From the cell containing the given text, extract its center point as [X, Y] coordinate. 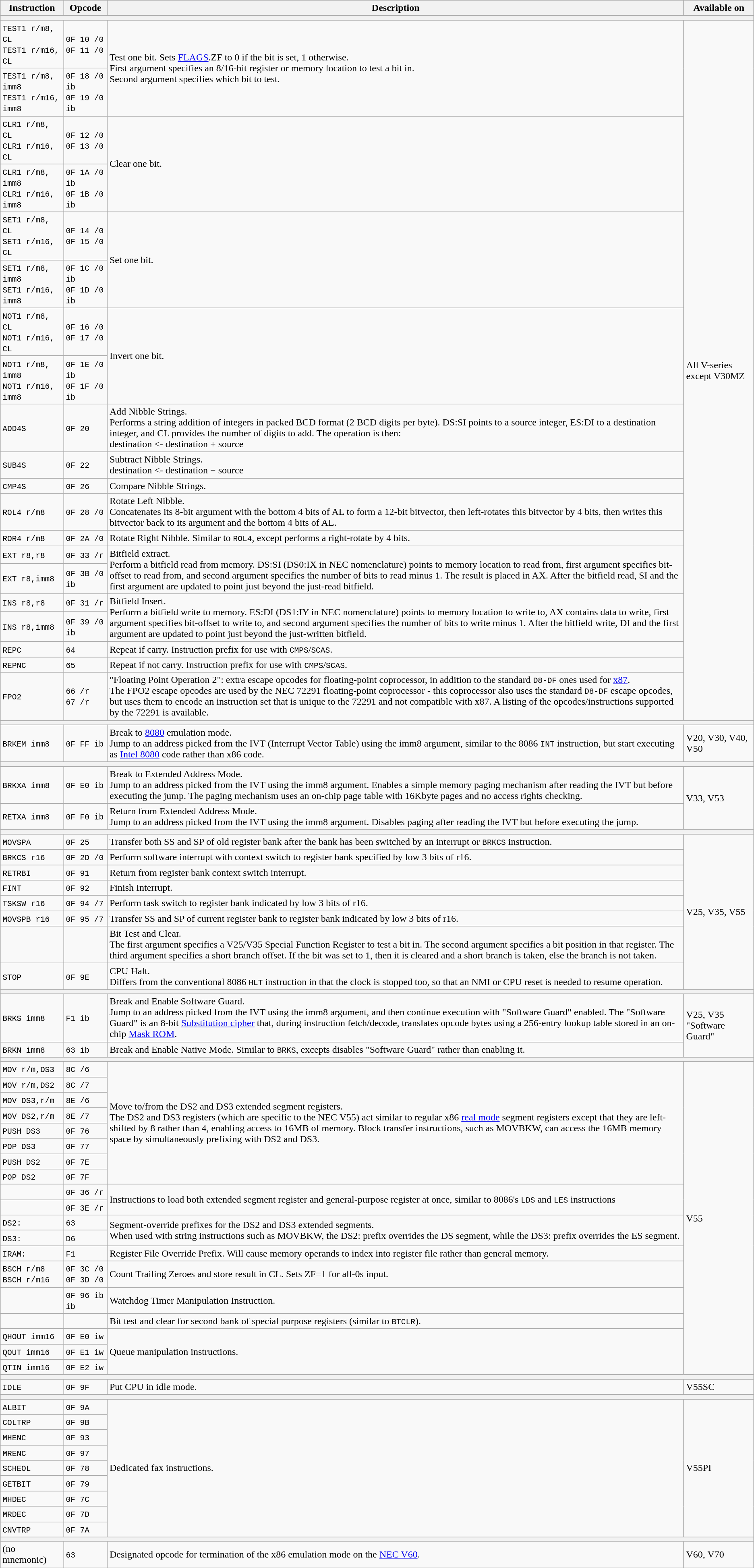
0F E0 ib [85, 785]
(no mnemonic) [32, 1554]
MOV DS3,r/m [32, 1100]
66 /r67 /r [85, 696]
REPC [32, 649]
0F 10 /00F 11 /0 [85, 44]
0F FF ib [85, 743]
0F E0 iw [85, 1336]
Transfer SS and SP of current register bank to register bank indicated by low 3 bits of r16. [396, 919]
MOVSPB r16 [32, 919]
0F 3E /r [85, 1207]
POP DS3 [32, 1146]
0F 31 /r [85, 603]
0F 1A /0 ib0F 1B /0 ib [85, 188]
0F 26 [85, 485]
Count Trailing Zeroes and store result in CL. Sets ZF=1 for all-0s input. [396, 1274]
CNVTRP [32, 1529]
0F 7A [85, 1529]
F1 [85, 1253]
MHDEC [32, 1499]
0F 3B /0 ib [85, 579]
0F 22 [85, 465]
0F 1C /0 ib0F 1D /0 ib [85, 284]
MRDEC [32, 1514]
IRAM: [32, 1253]
F1 ib [85, 1018]
FPO2 [32, 696]
0F 94 /7 [85, 903]
8E /7 [85, 1115]
0F 9F [85, 1387]
Put CPU in idle mode. [396, 1387]
Subtract Nibble Strings.destination <- destination − source [396, 465]
V20, V30, V40, V50 [719, 743]
BSCH r/m8BSCH r/m16 [32, 1274]
0F 9B [85, 1422]
MHENC [32, 1437]
V33, V53 [719, 798]
Break and Enable Native Mode. Similar to BRKS, excepts disables "Software Guard" rather than enabling it. [396, 1049]
Perform software interrupt with context switch to register bank specified by low 3 bits of r16. [396, 857]
0F 9A [85, 1406]
TEST1 r/m8, imm8TEST1 r/m16, imm8 [32, 92]
All V-series except V30MZ [719, 370]
Register File Override Prefix. Will cause memory operands to index into register file rather than general memory. [396, 1253]
0F E1 iw [85, 1352]
D6 [85, 1238]
DS3: [32, 1238]
Set one bit. [396, 260]
ROR4 r/m8 [32, 538]
FINT [32, 888]
CLR1 r/m8, CLCLR1 r/m16, CL [32, 140]
RETRBI [32, 872]
Designated opcode for termination of the x86 emulation mode on the NEC V60. [396, 1554]
0F 7C [85, 1499]
Instructions to load both extended segment register and general-purpose register at once, similar to 8086's LDS and LES instructions [396, 1200]
BRKXA imm8 [32, 785]
0F 7E [85, 1161]
PUSH DS3 [32, 1130]
COLTRP [32, 1422]
ALBIT [32, 1406]
ADD4S [32, 428]
SCHEOL [32, 1468]
V25, V35 "Software Guard" [719, 1026]
Perform task switch to register bank indicated by low 3 bits of r16. [396, 903]
0F 95 /7 [85, 919]
0F 28 /0 [85, 512]
QTIN imm16 [32, 1367]
STOP [32, 977]
0F 76 [85, 1130]
Return from register bank context switch interrupt. [396, 872]
MOVSPA [32, 842]
Available on [719, 8]
EXT r8,r8 [32, 555]
64 [85, 649]
BRKN imm8 [32, 1049]
Instruction [32, 8]
V55SC [719, 1387]
0F 20 [85, 428]
65 [85, 665]
0F 78 [85, 1468]
PUSH DS2 [32, 1161]
8C /7 [85, 1085]
0F 3C /00F 3D /0 [85, 1274]
0F 39 /0 ib [85, 627]
0F 92 [85, 888]
QOUT imm16 [32, 1352]
SUB4S [32, 465]
Clear one bit. [396, 164]
GETBIT [32, 1483]
0F 96 ib ib [85, 1300]
0F 7F [85, 1177]
IDLE [32, 1387]
TSKSW r16 [32, 903]
Transfer both SS and SP of old register bank after the bank has been switched by an interrupt or BRKCS instruction. [396, 842]
Dedicated fax instructions. [396, 1468]
MRENC [32, 1453]
0F 7D [85, 1514]
Repeat if carry. Instruction prefix for use with CMPS/SCAS. [396, 649]
V60, V70 [719, 1554]
Bit test and clear for second bank of special purpose registers (similar to BTCLR). [396, 1321]
CMP4S [32, 485]
ROL4 r/m8 [32, 512]
0F 91 [85, 872]
0F 2A /0 [85, 538]
SET1 r/m8, imm8SET1 r/m16, imm8 [32, 284]
NOT1 r/m8, CLNOT1 r/m16, CL [32, 332]
0F 9E [85, 977]
0F 16 /00F 17 /0 [85, 332]
Queue manipulation instructions. [396, 1352]
0F 1E /0 ib0F 1F /0 ib [85, 380]
MOV r/m,DS2 [32, 1085]
0F 18 /0 ib0F 19 /0 ib [85, 92]
BRKS imm8 [32, 1018]
CLR1 r/m8, imm8CLR1 r/m16, imm8 [32, 188]
BRKCS r16 [32, 857]
Description [396, 8]
0F 36 /r [85, 1192]
Invert one bit. [396, 356]
TEST1 r/m8, CLTEST1 r/m16, CL [32, 44]
8E /6 [85, 1100]
0F E2 iw [85, 1367]
Opcode [85, 8]
EXT r8,imm8 [32, 579]
MOV r/m,DS3 [32, 1069]
0F 93 [85, 1437]
INS r8,imm8 [32, 627]
0F 77 [85, 1146]
BRKEM imm8 [32, 743]
Watchdog Timer Manipulation Instruction. [396, 1300]
0F 97 [85, 1453]
63 ib [85, 1049]
0F 14 /00F 15 /0 [85, 236]
0F 12 /00F 13 /0 [85, 140]
Finish Interrupt. [396, 888]
V25, V35, V55 [719, 912]
V55 [719, 1218]
REPNC [32, 665]
8C /6 [85, 1069]
0F 25 [85, 842]
0F 2D /0 [85, 857]
0F 79 [85, 1483]
INS r8,r8 [32, 603]
DS2: [32, 1223]
MOV DS2,r/m [32, 1115]
V55PI [719, 1468]
0F F0 ib [85, 816]
RETXA imm8 [32, 816]
SET1 r/m8, CLSET1 r/m16, CL [32, 236]
POP DS2 [32, 1177]
0F 33 /r [85, 555]
Repeat if not carry. Instruction prefix for use with CMPS/SCAS. [396, 665]
Compare Nibble Strings. [396, 485]
NOT1 r/m8, imm8NOT1 r/m16, imm8 [32, 380]
QHOUT imm16 [32, 1336]
Rotate Right Nibble. Similar to ROL4, except performs a right-rotate by 4 bits. [396, 538]
